Search for the cell housing the specified text and yield its (x, y) center coordinate. 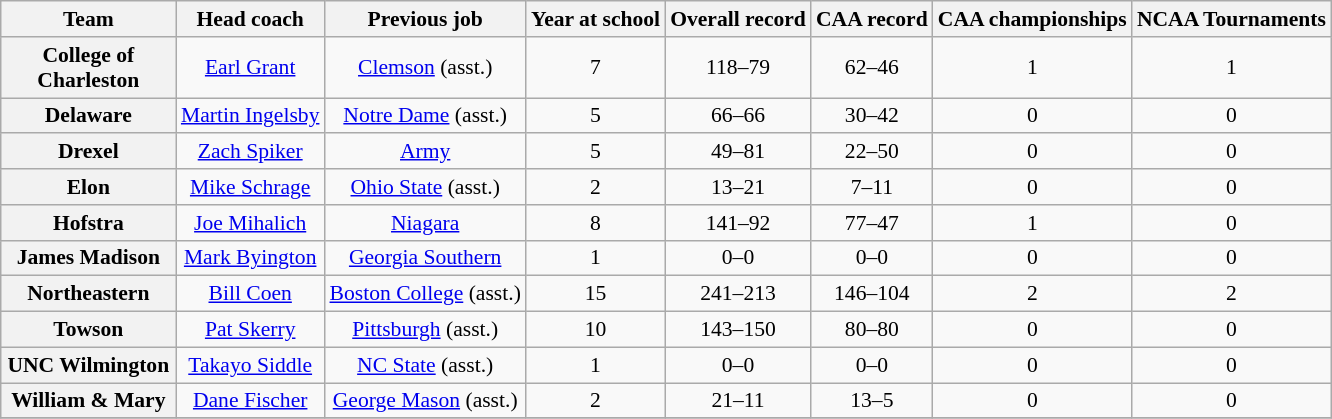
8 (596, 223)
Hofstra (88, 223)
66–66 (738, 116)
Team (88, 19)
College of Charleston (88, 68)
James Madison (88, 258)
Northeastern (88, 294)
Ohio State (asst.) (424, 187)
Joe Mihalich (250, 223)
21–11 (738, 401)
Overall record (738, 19)
UNC Wilmington (88, 365)
Clemson (asst.) (424, 68)
77–47 (872, 223)
Takayo Siddle (250, 365)
William & Mary (88, 401)
Niagara (424, 223)
Delaware (88, 116)
62–46 (872, 68)
7 (596, 68)
George Mason (asst.) (424, 401)
CAA championships (1032, 19)
Elon (88, 187)
NC State (asst.) (424, 365)
NCAA Tournaments (1232, 19)
Notre Dame (asst.) (424, 116)
7–11 (872, 187)
Year at school (596, 19)
146–104 (872, 294)
22–50 (872, 152)
Dane Fischer (250, 401)
13–5 (872, 401)
Pittsburgh (asst.) (424, 330)
Earl Grant (250, 68)
80–80 (872, 330)
Drexel (88, 152)
10 (596, 330)
Previous job (424, 19)
13–21 (738, 187)
241–213 (738, 294)
Towson (88, 330)
Georgia Southern (424, 258)
143–150 (738, 330)
CAA record (872, 19)
30–42 (872, 116)
Mark Byington (250, 258)
Zach Spiker (250, 152)
Mike Schrage (250, 187)
49–81 (738, 152)
Army (424, 152)
118–79 (738, 68)
141–92 (738, 223)
Martin Ingelsby (250, 116)
Head coach (250, 19)
15 (596, 294)
Pat Skerry (250, 330)
Bill Coen (250, 294)
Boston College (asst.) (424, 294)
